Return the (x, y) coordinate for the center point of the cell that contains the specified text.  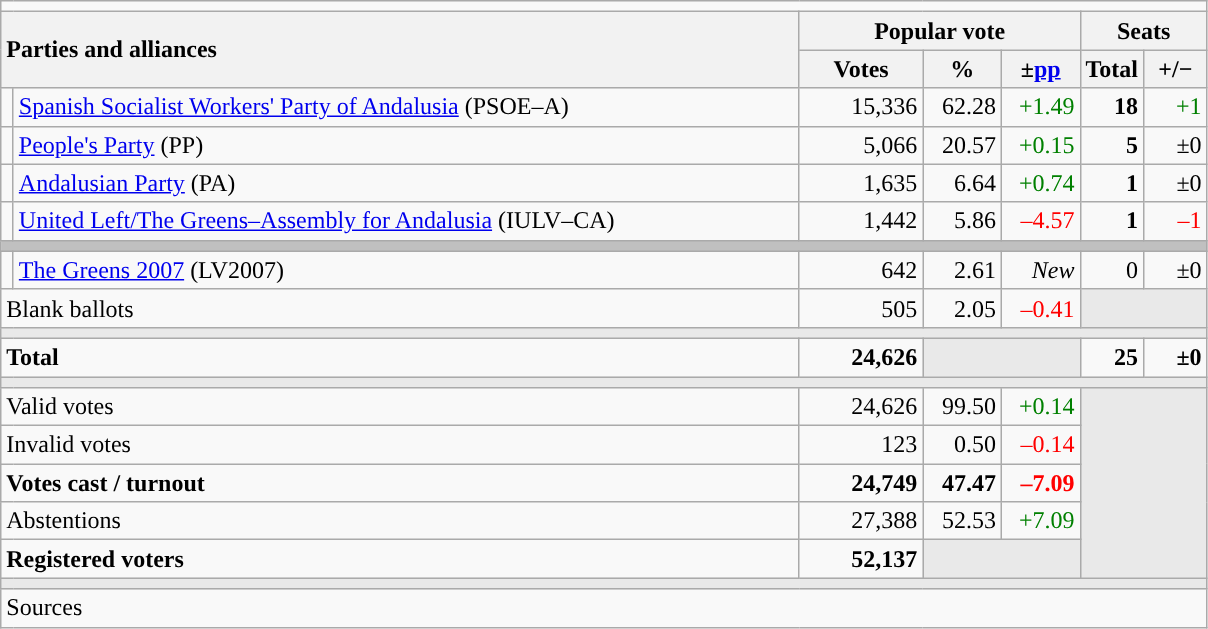
27,388 (861, 521)
18 (1112, 107)
+0.74 (1040, 183)
–4.57 (1040, 221)
5 (1112, 145)
+1 (1176, 107)
24,749 (861, 483)
99.50 (962, 407)
+0.14 (1040, 407)
0 (1112, 270)
5,066 (861, 145)
52,137 (861, 559)
20.57 (962, 145)
52.53 (962, 521)
Votes (861, 69)
Parties and alliances (400, 50)
Seats (1144, 31)
The Greens 2007 (LV2007) (406, 270)
People's Party (PP) (406, 145)
642 (861, 270)
505 (861, 308)
25 (1112, 357)
Andalusian Party (PA) (406, 183)
1,442 (861, 221)
Registered voters (400, 559)
–7.09 (1040, 483)
6.64 (962, 183)
New (1040, 270)
Invalid votes (400, 445)
–0.14 (1040, 445)
–1 (1176, 221)
Abstentions (400, 521)
United Left/The Greens–Assembly for Andalusia (IULV–CA) (406, 221)
±pp (1040, 69)
123 (861, 445)
1,635 (861, 183)
Spanish Socialist Workers' Party of Andalusia (PSOE–A) (406, 107)
% (962, 69)
0.50 (962, 445)
5.86 (962, 221)
Votes cast / turnout (400, 483)
–0.41 (1040, 308)
15,336 (861, 107)
Sources (604, 608)
Popular vote (940, 31)
Blank ballots (400, 308)
Valid votes (400, 407)
62.28 (962, 107)
47.47 (962, 483)
+/− (1176, 69)
2.05 (962, 308)
+1.49 (1040, 107)
+0.15 (1040, 145)
+7.09 (1040, 521)
2.61 (962, 270)
